From the cell containing the given text, extract its center point as [x, y] coordinate. 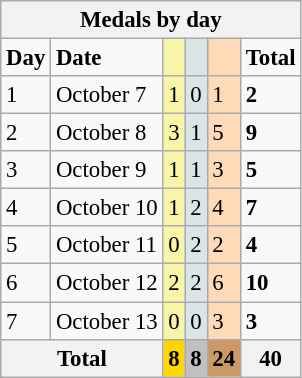
10 [270, 283]
Medals by day [151, 20]
October 10 [107, 208]
October 9 [107, 170]
October 7 [107, 95]
Day [26, 58]
24 [224, 358]
October 11 [107, 245]
9 [270, 133]
October 8 [107, 133]
40 [270, 358]
October 13 [107, 321]
October 12 [107, 283]
Date [107, 58]
